Locate the cell with the specified text and output its [X, Y] center coordinate. 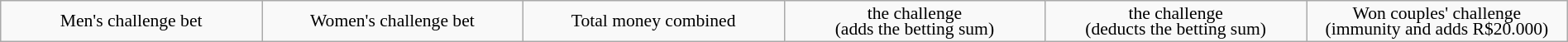
the challenge(adds the betting sum) [915, 21]
Women's challenge bet [392, 21]
the challenge(deducts the betting sum) [1176, 21]
Total money combined [653, 21]
Men's challenge bet [131, 21]
Won couples' challenge(immunity and adds R$20.000) [1437, 21]
